Scan for the cell matching the given text and deliver its [X, Y] coordinate at center. 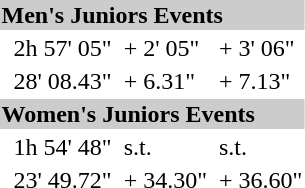
28' 08.43" [62, 81]
Men's Juniors Events [152, 15]
+ 2' 05" [165, 48]
2h 57' 05" [62, 48]
Women's Juniors Events [152, 114]
+ 3' 06" [260, 48]
+ 6.31" [165, 81]
1h 54' 48" [62, 147]
+ 7.13" [260, 81]
